For the text-containing cell, return its midpoint in [x, y] coordinate format. 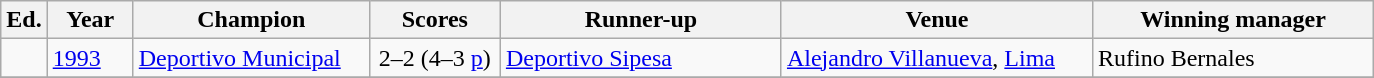
Winning manager [1232, 20]
Venue [936, 20]
2–2 (4–3 p) [434, 58]
1993 [90, 58]
Rufino Bernales [1232, 58]
Year [90, 20]
Alejandro Villanueva, Lima [936, 58]
Deportivo Municipal [251, 58]
Runner-up [640, 20]
Scores [434, 20]
Ed. [24, 20]
Deportivo Sipesa [640, 58]
Champion [251, 20]
